From the cell containing the given text, extract its center point as (X, Y) coordinate. 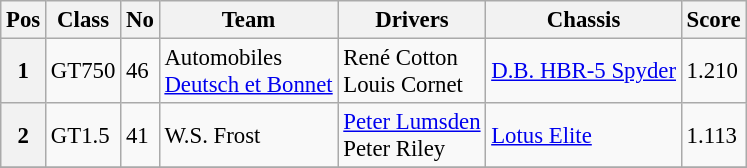
René Cotton Louis Cornet (412, 72)
Peter Lumsden Peter Riley (412, 136)
GT1.5 (84, 136)
Drivers (412, 20)
GT750 (84, 72)
W.S. Frost (248, 136)
2 (24, 136)
Class (84, 20)
Team (248, 20)
Chassis (584, 20)
D.B. HBR-5 Spyder (584, 72)
1 (24, 72)
AutomobilesDeutsch et Bonnet (248, 72)
1.113 (714, 136)
Pos (24, 20)
Score (714, 20)
Lotus Elite (584, 136)
1.210 (714, 72)
41 (140, 136)
No (140, 20)
46 (140, 72)
